Return (x, y) of the center of cell containing provided text 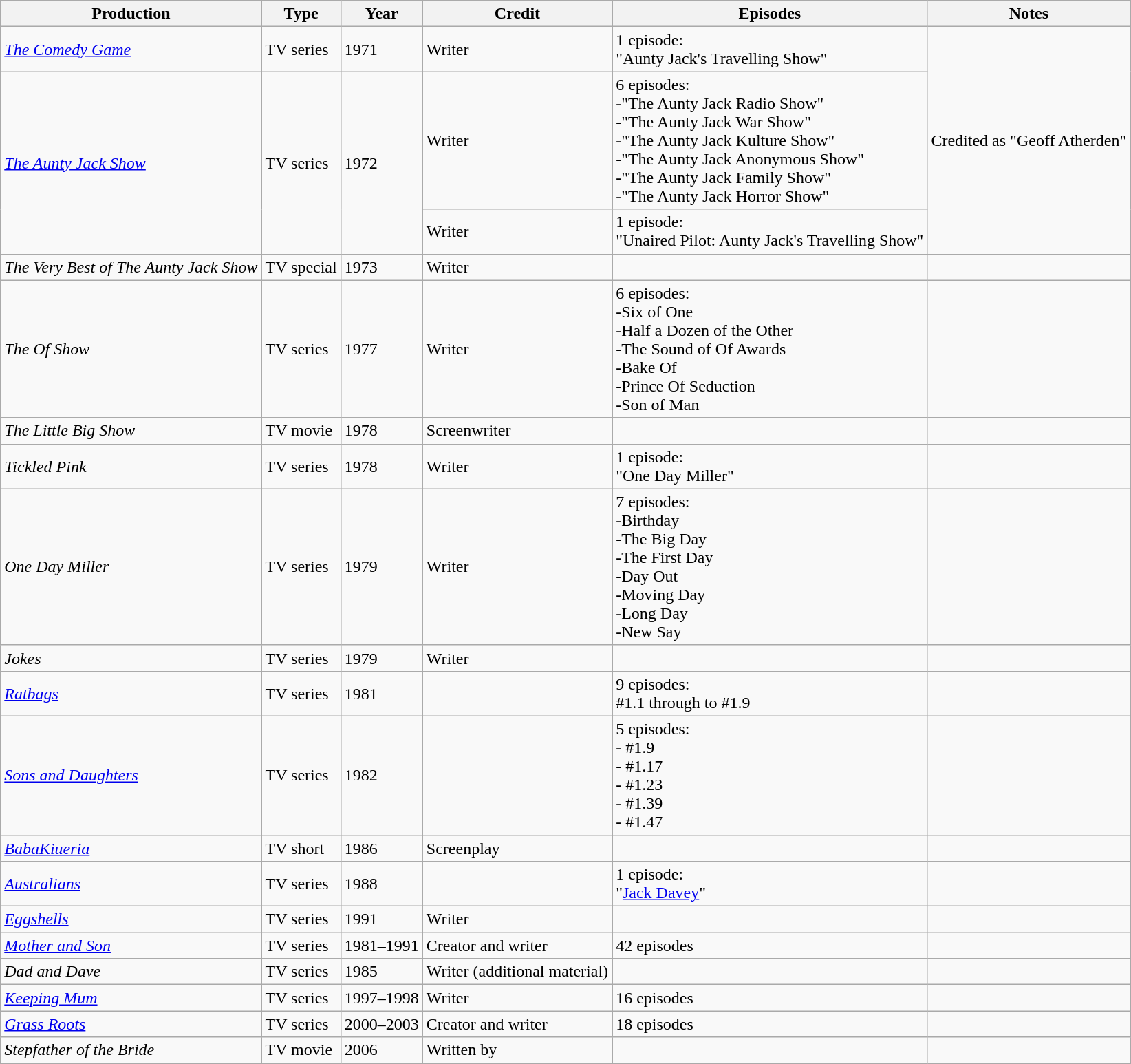
18 episodes (770, 1024)
1997–1998 (381, 998)
Ratbags (131, 694)
1 episode:"Unaired Pilot: Aunty Jack's Travelling Show" (770, 231)
9 episodes:#1.1 through to #1.9 (770, 694)
7 episodes:-Birthday-The Big Day-The First Day-Day Out-Moving Day-Long Day-New Say (770, 567)
The Little Big Show (131, 431)
1981–1991 (381, 946)
1985 (381, 972)
1982 (381, 775)
1981 (381, 694)
Credited as "Geoff Atherden" (1029, 140)
1972 (381, 162)
1991 (381, 919)
Mother and Son (131, 946)
One Day Miller (131, 567)
6 episodes:-Six of One-Half a Dozen of the Other-The Sound of Of Awards-Bake Of-Prince Of Seduction-Son of Man (770, 349)
Screenwriter (517, 431)
TV special (301, 267)
1971 (381, 50)
1 episode:"Jack Davey" (770, 884)
The Aunty Jack Show (131, 162)
Dad and Dave (131, 972)
Keeping Mum (131, 998)
Grass Roots (131, 1024)
Credit (517, 14)
Type (301, 14)
1988 (381, 884)
2000–2003 (381, 1024)
Year (381, 14)
The Of Show (131, 349)
Australians (131, 884)
16 episodes (770, 998)
Production (131, 14)
The Very Best of The Aunty Jack Show (131, 267)
Eggshells (131, 919)
1977 (381, 349)
1 episode:"Aunty Jack's Travelling Show" (770, 50)
42 episodes (770, 946)
2006 (381, 1050)
Writer (additional material) (517, 972)
The Comedy Game (131, 50)
Written by (517, 1050)
Sons and Daughters (131, 775)
Tickled Pink (131, 467)
1973 (381, 267)
1 episode:"One Day Miller" (770, 467)
Stepfather of the Bride (131, 1050)
5 episodes:- #1.9- #1.17- #1.23- #1.39- #1.47 (770, 775)
BabaKiueria (131, 849)
Episodes (770, 14)
Jokes (131, 658)
Screenplay (517, 849)
Notes (1029, 14)
TV short (301, 849)
1986 (381, 849)
